Locate the cell with the specified text and output its (x, y) center coordinate. 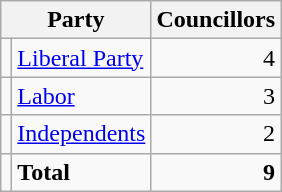
3 (216, 96)
Independents (82, 134)
Councillors (216, 20)
Party (76, 20)
4 (216, 58)
Total (82, 172)
Liberal Party (82, 58)
9 (216, 172)
2 (216, 134)
Labor (82, 96)
